Output the (X, Y) coordinate of the center of the cell containing the given text.  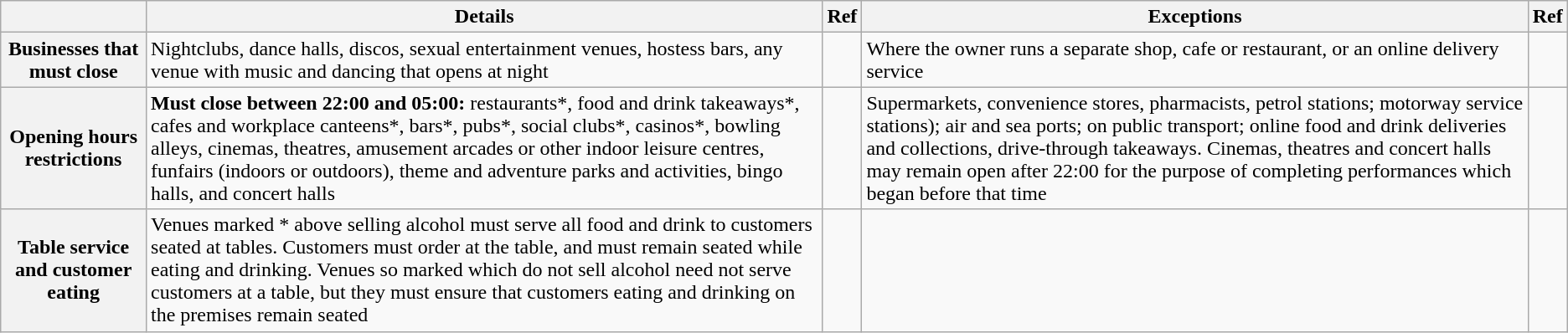
Exceptions (1194, 17)
Businesses that must close (74, 60)
Nightclubs, dance halls, discos, sexual entertainment venues, hostess bars, any venue with music and dancing that opens at night (484, 60)
Table service and customer eating (74, 270)
Opening hours restrictions (74, 148)
Details (484, 17)
Where the owner runs a separate shop, cafe or restaurant, or an online delivery service (1194, 60)
